From the cell containing the given text, extract its center point as [x, y] coordinate. 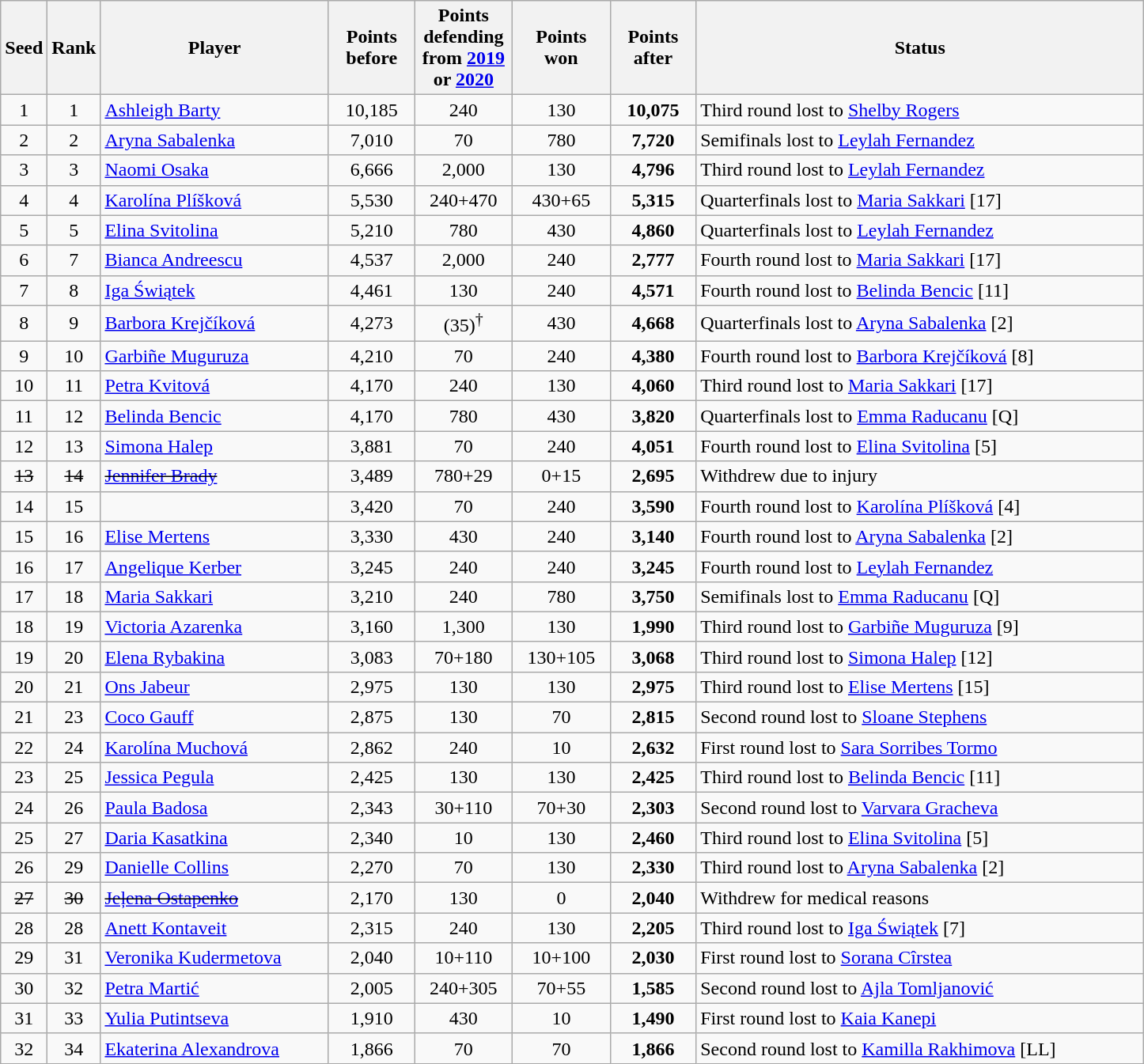
First round lost to Sara Sorribes Tormo [920, 748]
70+180 [464, 657]
Ekaterina Alexandrova [215, 1048]
Yulia Putintseva [215, 1018]
2,875 [372, 718]
Jennifer Brady [215, 476]
2,815 [653, 718]
Veronika Kudermetova [215, 958]
Elena Rybakina [215, 657]
Ashleigh Barty [215, 110]
3,750 [653, 596]
Points defending from 2019 or 2020 [464, 47]
Third round lost to Aryna Sabalenka [2] [920, 868]
Fourth round lost to Elina Svitolina [5] [920, 446]
Status [920, 47]
3,420 [372, 506]
Naomi Osaka [215, 170]
3,330 [372, 536]
2,632 [653, 748]
Quarterfinals lost to Emma Raducanu [Q] [920, 416]
240+305 [464, 988]
5,210 [372, 230]
Points won [562, 47]
Quarterfinals lost to Maria Sakkari [17] [920, 200]
2,270 [372, 868]
2,205 [653, 928]
Third round lost to Garbiñe Muguruza [9] [920, 627]
Third round lost to Belinda Bencic [11] [920, 778]
1,910 [372, 1018]
70+55 [562, 988]
22 [24, 748]
4,273 [372, 323]
2,695 [653, 476]
Third round lost to Iga Świątek [7] [920, 928]
1,585 [653, 988]
Iga Świątek [215, 290]
4,537 [372, 260]
1,490 [653, 1018]
Points before [372, 47]
4,461 [372, 290]
3,068 [653, 657]
Coco Gauff [215, 718]
3,590 [653, 506]
430+65 [562, 200]
Second round lost to Sloane Stephens [920, 718]
Angelique Kerber [215, 566]
2,315 [372, 928]
Elise Mertens [215, 536]
2,777 [653, 260]
Quarterfinals lost to Leylah Fernandez [920, 230]
Second round lost to Varvara Gracheva [920, 808]
Barbora Krejčíková [215, 323]
Anett Kontaveit [215, 928]
70+30 [562, 808]
Semifinals lost to Leylah Fernandez [920, 140]
Karolína Muchová [215, 748]
Karolína Plíšková [215, 200]
6 [24, 260]
2,340 [372, 838]
0+15 [562, 476]
6,666 [372, 170]
Third round lost to Shelby Rogers [920, 110]
10,185 [372, 110]
Garbiñe Muguruza [215, 356]
Withdrew due to injury [920, 476]
3,881 [372, 446]
(35)† [464, 323]
Player [215, 47]
4,051 [653, 446]
Petra Kvitová [215, 386]
130+105 [562, 657]
780+29 [464, 476]
34 [74, 1048]
30+110 [464, 808]
4,210 [372, 356]
7,720 [653, 140]
5,315 [653, 200]
Paula Badosa [215, 808]
4,860 [653, 230]
Points after [653, 47]
Quarterfinals lost to Aryna Sabalenka [2] [920, 323]
Fourth round lost to Maria Sakkari [17] [920, 260]
Fourth round lost to Karolína Plíšková [4] [920, 506]
2,170 [372, 898]
240+470 [464, 200]
Danielle Collins [215, 868]
First round lost to Kaia Kanepi [920, 1018]
3,210 [372, 596]
1,990 [653, 627]
3,160 [372, 627]
Third round lost to Elina Svitolina [5] [920, 838]
2,343 [372, 808]
Third round lost to Leylah Fernandez [920, 170]
2,303 [653, 808]
3,140 [653, 536]
Fourth round lost to Aryna Sabalenka [2] [920, 536]
2,330 [653, 868]
5,530 [372, 200]
3,083 [372, 657]
Elina Svitolina [215, 230]
2,862 [372, 748]
Rank [74, 47]
2,005 [372, 988]
Aryna Sabalenka [215, 140]
4,796 [653, 170]
Third round lost to Simona Halep [12] [920, 657]
1,300 [464, 627]
Semifinals lost to Emma Raducanu [Q] [920, 596]
10+100 [562, 958]
0 [562, 898]
Fourth round lost to Barbora Krejčíková [8] [920, 356]
2,030 [653, 958]
Simona Halep [215, 446]
Second round lost to Ajla Tomljanović [920, 988]
Belinda Bencic [215, 416]
Jeļena Ostapenko [215, 898]
Ons Jabeur [215, 687]
First round lost to Sorana Cîrstea [920, 958]
Seed [24, 47]
4,571 [653, 290]
Daria Kasatkina [215, 838]
Third round lost to Elise Mertens [15] [920, 687]
10,075 [653, 110]
Bianca Andreescu [215, 260]
Petra Martić [215, 988]
2,460 [653, 838]
4,668 [653, 323]
4,060 [653, 386]
Third round lost to Maria Sakkari [17] [920, 386]
Fourth round lost to Leylah Fernandez [920, 566]
Withdrew for medical reasons [920, 898]
Jessica Pegula [215, 778]
Victoria Azarenka [215, 627]
Fourth round lost to Belinda Bencic [11] [920, 290]
4,380 [653, 356]
33 [74, 1018]
Second round lost to Kamilla Rakhimova [LL] [920, 1048]
3,820 [653, 416]
10+110 [464, 958]
7,010 [372, 140]
3,489 [372, 476]
Maria Sakkari [215, 596]
